Return [x, y] of the center of cell containing provided text 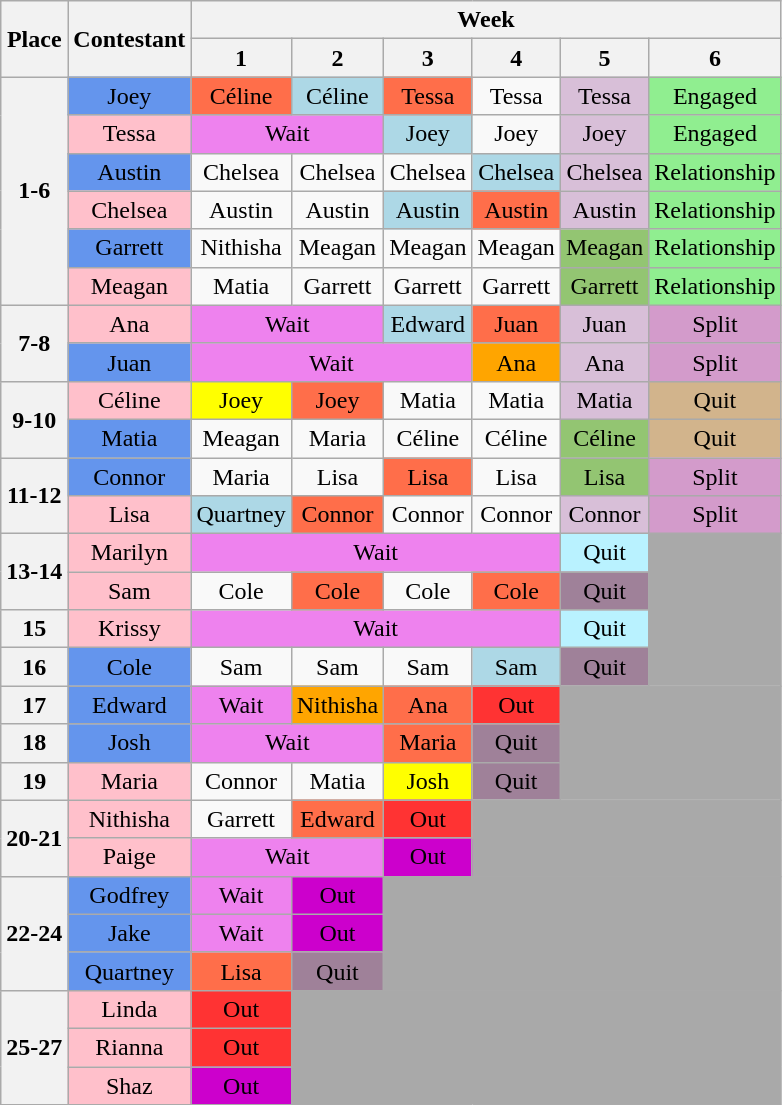
Jake [130, 933]
Rianna [130, 1047]
Shaz [130, 1085]
Contestant [130, 39]
Week [486, 20]
Paige [130, 857]
9-10 [34, 419]
1-6 [34, 191]
1 [241, 58]
5 [604, 58]
Godfrey [130, 895]
2 [337, 58]
20-21 [34, 838]
17 [34, 705]
Linda [130, 1009]
22-24 [34, 933]
Marilyn [130, 553]
11-12 [34, 496]
25-27 [34, 1047]
4 [516, 58]
Place [34, 39]
13-14 [34, 572]
3 [428, 58]
6 [715, 58]
16 [34, 667]
Krissy [130, 629]
7-8 [34, 343]
18 [34, 743]
19 [34, 781]
15 [34, 629]
